Detect which cell encompasses the target text, then output its [x, y] center coordinate. 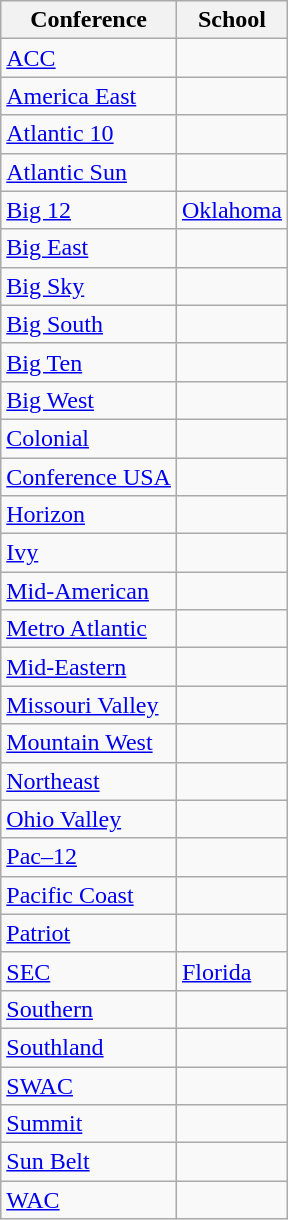
Big Sky [89, 286]
Big West [89, 400]
Ohio Valley [89, 819]
Southern [89, 1009]
Big South [89, 324]
Southland [89, 1047]
Mid-Eastern [89, 667]
Big Ten [89, 362]
Mountain West [89, 743]
School [232, 20]
Oklahoma [232, 210]
Northeast [89, 781]
Pacific Coast [89, 895]
Big East [89, 248]
Pac–12 [89, 857]
Atlantic 10 [89, 134]
Sun Belt [89, 1162]
Colonial [89, 438]
Patriot [89, 933]
SEC [89, 971]
Florida [232, 971]
Big 12 [89, 210]
Metro Atlantic [89, 629]
Summit [89, 1124]
Missouri Valley [89, 705]
SWAC [89, 1085]
ACC [89, 58]
Conference USA [89, 477]
Atlantic Sun [89, 172]
WAC [89, 1200]
Mid-American [89, 591]
Ivy [89, 553]
Conference [89, 20]
Horizon [89, 515]
America East [89, 96]
